For the text-containing cell, return its midpoint in [X, Y] coordinate format. 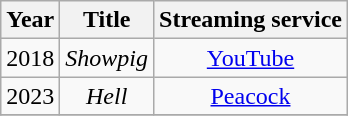
Showpig [107, 58]
Peacock [251, 96]
2018 [30, 58]
Title [107, 20]
Streaming service [251, 20]
Hell [107, 96]
Year [30, 20]
YouTube [251, 58]
2023 [30, 96]
